Return the (x, y) coordinate for the center point of the cell that contains the specified text.  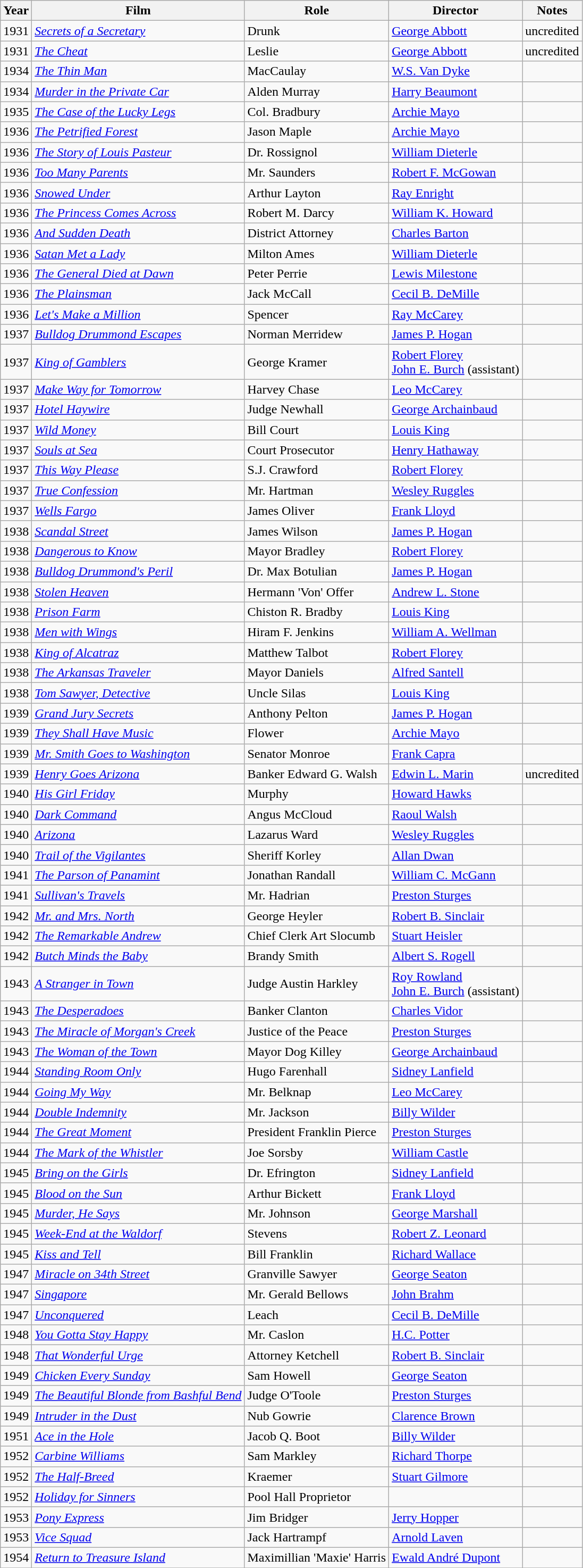
The Thin Man (138, 71)
Chiston R. Bradby (317, 612)
Jack McCall (317, 294)
Murder in the Private Car (138, 91)
Satan Met a Lady (138, 254)
Alfred Santell (456, 673)
1954 (16, 1557)
Jonathan Randall (317, 875)
Howard Hawks (456, 794)
Mr. Caslon (317, 1335)
Singapore (138, 1295)
Dangerous to Know (138, 551)
Year (16, 11)
The Parson of Panamint (138, 875)
Jack Hartrampf (317, 1537)
Kiss and Tell (138, 1254)
Mr. and Mrs. North (138, 915)
H.C. Potter (456, 1335)
King of Gamblers (138, 362)
The Case of the Lucky Legs (138, 112)
The Petrified Forest (138, 132)
Murder, He Says (138, 1213)
James Wilson (317, 531)
William K. Howard (456, 213)
Secrets of a Secretary (138, 31)
Make Way for Tomorrow (138, 389)
Grand Jury Secrets (138, 713)
Jim Bridger (317, 1517)
Vice Squad (138, 1537)
Hugo Farenhall (317, 1072)
Hiram F. Jenkins (317, 632)
District Attorney (317, 233)
Mr. Belknap (317, 1092)
Arizona (138, 835)
Carbine Williams (138, 1456)
True Confession (138, 490)
The Princess Comes Across (138, 213)
Edwin L. Marin (456, 774)
Charles Vidor (456, 1011)
King of Alcatraz (138, 653)
Mr. Johnson (317, 1213)
Attorney Ketchell (317, 1355)
Scandal Street (138, 531)
Brandy Smith (317, 956)
Sheriff Korley (317, 855)
Jerry Hopper (456, 1517)
Judge Austin Harkley (317, 984)
The Great Moment (138, 1132)
1951 (16, 1436)
Sam Markley (317, 1456)
Murphy (317, 794)
Butch Minds the Baby (138, 956)
George Marshall (456, 1213)
You Gotta Stay Happy (138, 1335)
Mr. Saunders (317, 172)
Raoul Walsh (456, 814)
Arthur Layton (317, 193)
Double Indemnity (138, 1112)
Hotel Haywire (138, 410)
Men with Wings (138, 632)
Dr. Rossignol (317, 152)
Unconquered (138, 1315)
Arnold Laven (456, 1537)
Holiday for Sinners (138, 1497)
Alden Murray (317, 91)
And Sudden Death (138, 233)
Bulldog Drummond's Peril (138, 571)
George Heyler (317, 915)
John Brahm (456, 1295)
Stuart Heisler (456, 936)
Dark Command (138, 814)
Ray McCarey (456, 314)
Maximillian 'Maxie' Harris (317, 1557)
Miracle on 34th Street (138, 1274)
Mayor Daniels (317, 673)
Uncle Silas (317, 693)
Intruder in the Dust (138, 1416)
Judge Newhall (317, 410)
Henry Hathaway (456, 450)
Clarence Brown (456, 1416)
Stevens (317, 1233)
Senator Monroe (317, 754)
Return to Treasure Island (138, 1557)
William A. Wellman (456, 632)
Going My Way (138, 1092)
The Miracle of Morgan's Creek (138, 1031)
Milton Ames (317, 254)
Leach (317, 1315)
Justice of the Peace (317, 1031)
The Beautiful Blonde from Bashful Bend (138, 1396)
1935 (16, 112)
Banker Edward G. Walsh (317, 774)
Flower (317, 733)
His Girl Friday (138, 794)
Roy RowlandJohn E. Burch (assistant) (456, 984)
Bill Franklin (317, 1254)
Robert FloreyJohn E. Burch (assistant) (456, 362)
Trail of the Vigilantes (138, 855)
The Desperadoes (138, 1011)
This Way Please (138, 470)
Albert S. Rogell (456, 956)
Angus McCloud (317, 814)
Andrew L. Stone (456, 592)
S.J. Crawford (317, 470)
Notes (552, 11)
Granville Sawyer (317, 1274)
Chief Clerk Art Slocumb (317, 936)
Chicken Every Sunday (138, 1375)
The Plainsman (138, 294)
Blood on the Sun (138, 1193)
The Story of Louis Pasteur (138, 152)
Matthew Talbot (317, 653)
Robert F. McGowan (456, 172)
Richard Wallace (456, 1254)
Jacob Q. Boot (317, 1436)
The General Died at Dawn (138, 274)
Souls at Sea (138, 450)
Drunk (317, 31)
Ace in the Hole (138, 1436)
Robert Z. Leonard (456, 1233)
Charles Barton (456, 233)
Ray Enright (456, 193)
The Woman of the Town (138, 1052)
Sullivan's Travels (138, 895)
Stuart Gilmore (456, 1477)
Stolen Heaven (138, 592)
Arthur Bickett (317, 1193)
Nub Gowrie (317, 1416)
Frank Capra (456, 754)
Snowed Under (138, 193)
Wells Fargo (138, 511)
Robert M. Darcy (317, 213)
Film (138, 11)
Anthony Pelton (317, 713)
The Mark of the Whistler (138, 1153)
Sam Howell (317, 1375)
Henry Goes Arizona (138, 774)
Mr. Jackson (317, 1112)
Ewald André Dupont (456, 1557)
William C. McGann (456, 875)
Week-End at the Waldorf (138, 1233)
Norman Merridew (317, 335)
Mr. Hartman (317, 490)
Harvey Chase (317, 389)
The Cheat (138, 51)
Peter Perrie (317, 274)
Too Many Parents (138, 172)
Mayor Bradley (317, 551)
Col. Bradbury (317, 112)
Jason Maple (317, 132)
They Shall Have Music (138, 733)
William Castle (456, 1153)
President Franklin Pierce (317, 1132)
Harry Beaumont (456, 91)
Allan Dwan (456, 855)
Court Prosecutor (317, 450)
Dr. Efrington (317, 1173)
Banker Clanton (317, 1011)
Leslie (317, 51)
Mayor Dog Killey (317, 1052)
Mr. Gerald Bellows (317, 1295)
Pool Hall Proprietor (317, 1497)
Director (456, 11)
Judge O'Toole (317, 1396)
Kraemer (317, 1477)
The Remarkable Andrew (138, 936)
Standing Room Only (138, 1072)
Bring on the Girls (138, 1173)
Let's Make a Million (138, 314)
Bulldog Drummond Escapes (138, 335)
Pony Express (138, 1517)
Mr. Smith Goes to Washington (138, 754)
W.S. Van Dyke (456, 71)
James Oliver (317, 511)
Mr. Hadrian (317, 895)
Bill Court (317, 430)
That Wonderful Urge (138, 1355)
Joe Sorsby (317, 1153)
The Half-Breed (138, 1477)
MacCaulay (317, 71)
Lewis Milestone (456, 274)
A Stranger in Town (138, 984)
Prison Farm (138, 612)
George Kramer (317, 362)
Dr. Max Botulian (317, 571)
The Arkansas Traveler (138, 673)
Tom Sawyer, Detective (138, 693)
Spencer (317, 314)
Wild Money (138, 430)
Hermann 'Von' Offer (317, 592)
Richard Thorpe (456, 1456)
Role (317, 11)
Lazarus Ward (317, 835)
